Provide the (x, y) coordinate of the cell's center where the given text is located.  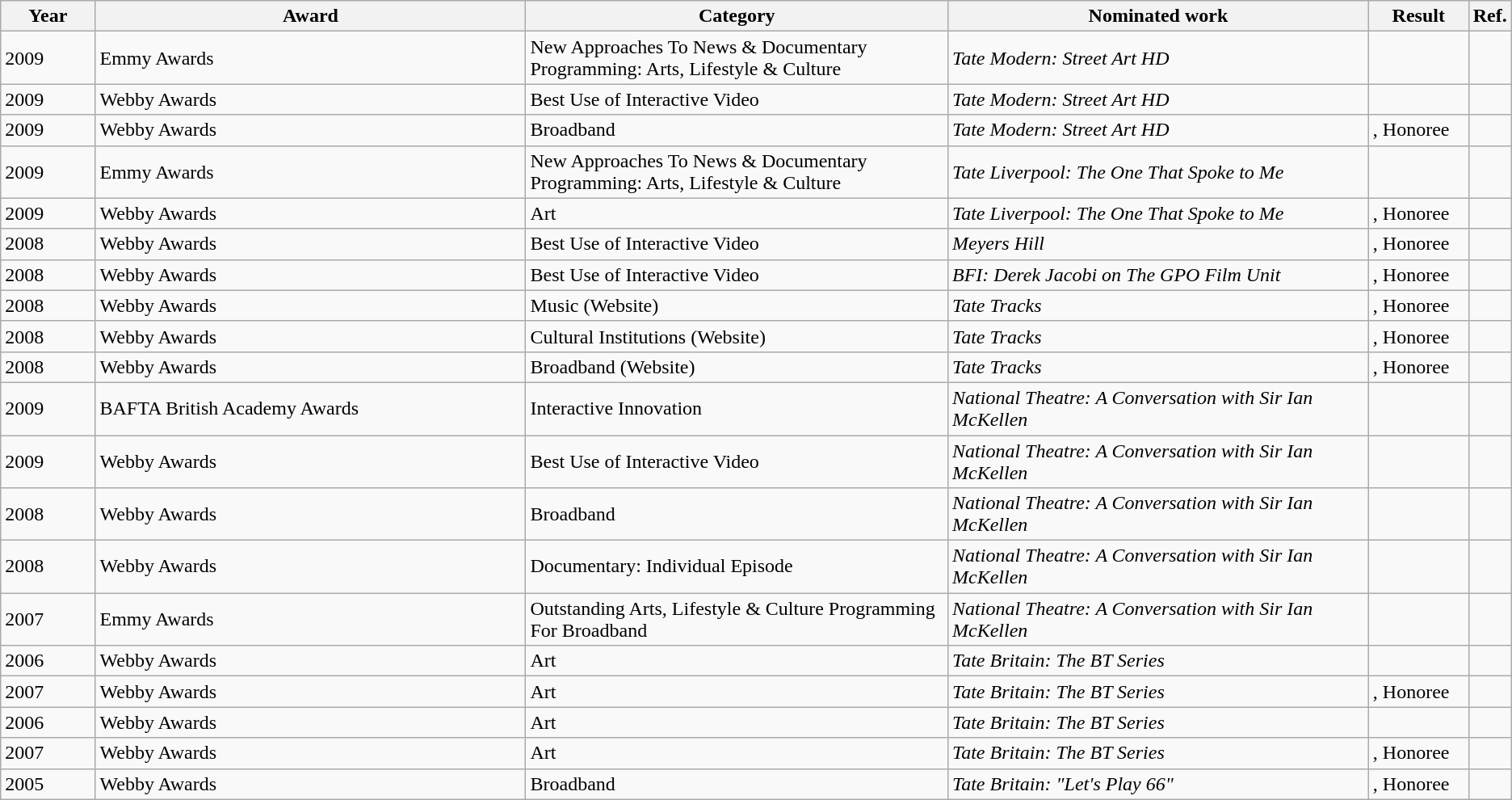
2005 (48, 784)
Music (Website) (737, 305)
Outstanding Arts, Lifestyle & Culture Programming For Broadband (737, 619)
BFI: Derek Jacobi on The GPO Film Unit (1158, 275)
Meyers Hill (1158, 244)
Documentary: Individual Episode (737, 567)
Cultural Institutions (Website) (737, 336)
Nominated work (1158, 16)
Year (48, 16)
Award (310, 16)
Ref. (1489, 16)
Broadband (Website) (737, 367)
Category (737, 16)
Result (1418, 16)
Interactive Innovation (737, 409)
Tate Britain: "Let's Play 66" (1158, 784)
BAFTA British Academy Awards (310, 409)
